Provide the [X, Y] coordinate of the cell's center where the given text is located.  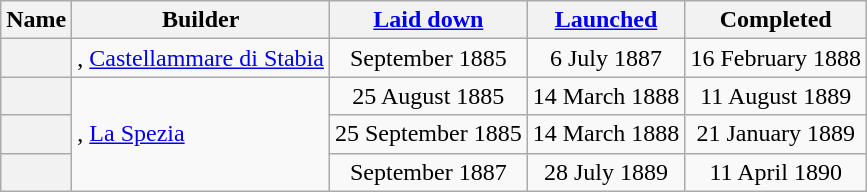
25 September 1885 [428, 134]
11 April 1890 [776, 172]
Name [36, 20]
Completed [776, 20]
, Castellammare di Stabia [201, 58]
11 August 1889 [776, 96]
Laid down [428, 20]
16 February 1888 [776, 58]
September 1885 [428, 58]
28 July 1889 [606, 172]
25 August 1885 [428, 96]
6 July 1887 [606, 58]
September 1887 [428, 172]
21 January 1889 [776, 134]
Builder [201, 20]
, La Spezia [201, 134]
Launched [606, 20]
